Pinpoint the cell where the given text exists, returning its [x, y] midpoint coordinate. 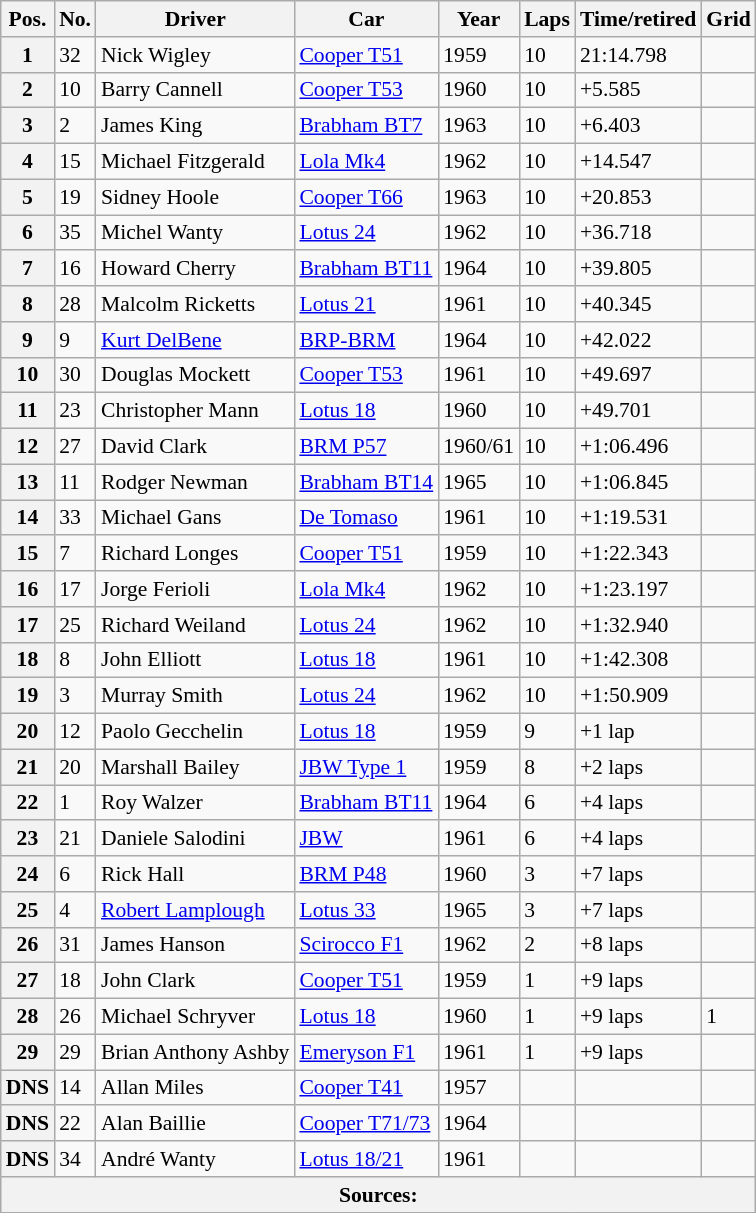
De Tomaso [366, 518]
David Clark [195, 447]
+2 laps [638, 767]
Marshall Bailey [195, 767]
Sources: [378, 1195]
Howard Cherry [195, 269]
Rick Hall [195, 874]
Paolo Gecchelin [195, 732]
30 [75, 375]
Michael Fitzgerald [195, 162]
JBW Type 1 [366, 767]
BRP-BRM [366, 340]
Richard Longes [195, 554]
+39.805 [638, 269]
+1 lap [638, 732]
+40.345 [638, 304]
Malcolm Ricketts [195, 304]
+1:19.531 [638, 518]
Brabham BT7 [366, 126]
+1:23.197 [638, 589]
Richard Weiland [195, 625]
Kurt DelBene [195, 340]
Driver [195, 19]
Lotus 33 [366, 910]
5 [28, 197]
Brabham BT14 [366, 482]
Lotus 21 [366, 304]
BRM P48 [366, 874]
Car [366, 19]
35 [75, 233]
+8 laps [638, 945]
+1:42.308 [638, 660]
Douglas Mockett [195, 375]
+1:22.343 [638, 554]
Murray Smith [195, 696]
John Elliott [195, 660]
Scirocco F1 [366, 945]
24 [28, 874]
+36.718 [638, 233]
Time/retired [638, 19]
Michael Gans [195, 518]
33 [75, 518]
BRM P57 [366, 447]
+20.853 [638, 197]
32 [75, 55]
Rodger Newman [195, 482]
Emeryson F1 [366, 1052]
+49.701 [638, 411]
Year [478, 19]
Cooper T71/73 [366, 1124]
No. [75, 19]
+1:32.940 [638, 625]
Lotus 18/21 [366, 1159]
Cooper T66 [366, 197]
+1:06.845 [638, 482]
Grid [728, 19]
Laps [547, 19]
Pos. [28, 19]
Michael Schryver [195, 1017]
James Hanson [195, 945]
Robert Lamplough [195, 910]
+14.547 [638, 162]
Alan Baillie [195, 1124]
13 [28, 482]
Michel Wanty [195, 233]
+5.585 [638, 90]
Cooper T41 [366, 1088]
1957 [478, 1088]
André Wanty [195, 1159]
Daniele Salodini [195, 839]
21:14.798 [638, 55]
Barry Cannell [195, 90]
34 [75, 1159]
+1:50.909 [638, 696]
Jorge Ferioli [195, 589]
JBW [366, 839]
John Clark [195, 981]
Brian Anthony Ashby [195, 1052]
Roy Walzer [195, 803]
+6.403 [638, 126]
Allan Miles [195, 1088]
Nick Wigley [195, 55]
+42.022 [638, 340]
+49.697 [638, 375]
Sidney Hoole [195, 197]
1960/61 [478, 447]
Christopher Mann [195, 411]
31 [75, 945]
James King [195, 126]
+1:06.496 [638, 447]
